Scan for the cell matching the given text and deliver its [x, y] coordinate at center. 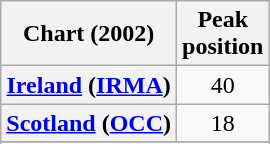
Chart (2002) [89, 34]
18 [223, 123]
Peakposition [223, 34]
Scotland (OCC) [89, 123]
Ireland (IRMA) [89, 85]
40 [223, 85]
